Output the (X, Y) coordinate of the center of the cell containing the given text.  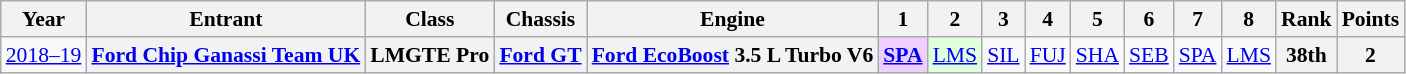
1 (902, 19)
3 (1004, 19)
SIL (1004, 55)
Ford EcoBoost 3.5 L Turbo V6 (733, 55)
SHA (1098, 55)
FUJ (1048, 55)
4 (1048, 19)
38th (1306, 55)
Points (1371, 19)
Rank (1306, 19)
5 (1098, 19)
Ford Chip Ganassi Team UK (226, 55)
Ford GT (540, 55)
7 (1198, 19)
SEB (1149, 55)
2018–19 (44, 55)
Chassis (540, 19)
Engine (733, 19)
LMGTE Pro (430, 55)
Year (44, 19)
6 (1149, 19)
Entrant (226, 19)
Class (430, 19)
8 (1250, 19)
